Identify which cell holds the provided text, then report its (x, y) central coordinate. 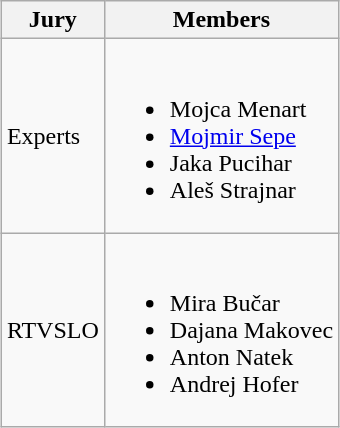
RTVSLO (52, 330)
Mojca MenartMojmir SepeJaka PuciharAleš Strajnar (221, 136)
Jury (52, 20)
Mira BučarDajana MakovecAnton NatekAndrej Hofer (221, 330)
Members (221, 20)
Experts (52, 136)
